Extract the (X, Y) coordinate from the center of the cell holding the provided text.  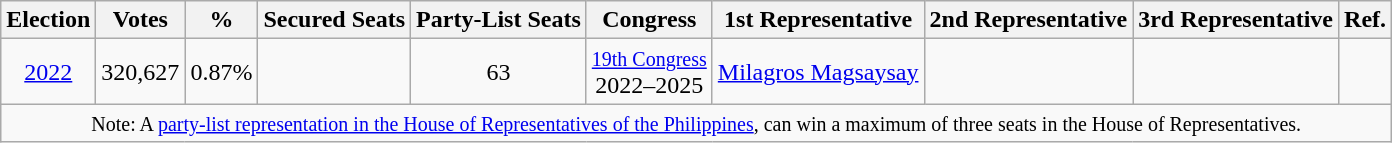
Milagros Magsaysay (818, 72)
Secured Seats (334, 20)
3rd Representative (1236, 20)
63 (499, 72)
Congress (649, 20)
% (222, 20)
2022 (48, 72)
Ref. (1366, 20)
0.87% (222, 72)
Votes (140, 20)
Election (48, 20)
19th Congress2022–2025 (649, 72)
1st Representative (818, 20)
2nd Representative (1028, 20)
Party-List Seats (499, 20)
320,627 (140, 72)
